Return (x, y) of the center of cell containing provided text 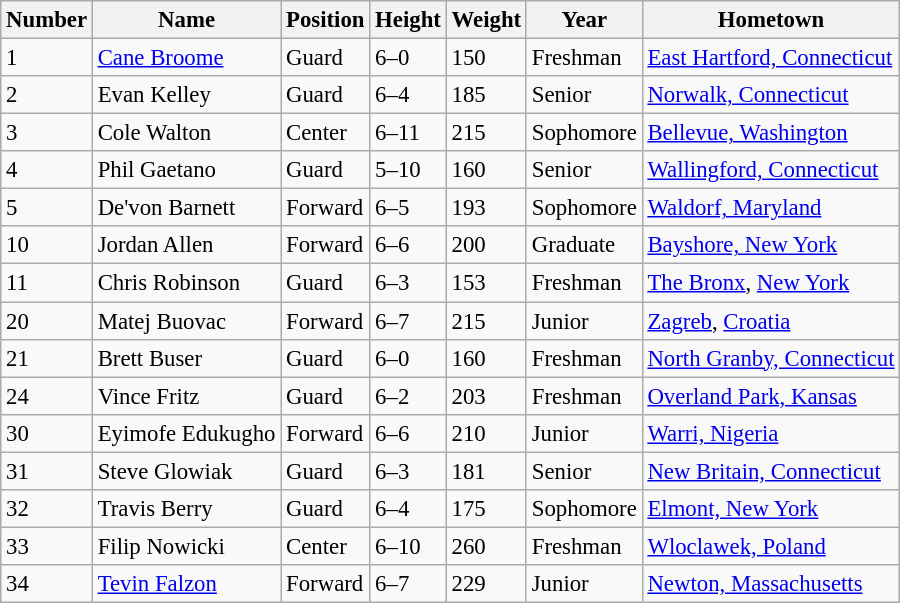
Filip Nowicki (186, 546)
185 (486, 95)
Brett Buser (186, 358)
30 (47, 433)
Newton, Massachusetts (771, 584)
181 (486, 471)
De'von Barnett (186, 208)
Cane Broome (186, 58)
Graduate (584, 245)
Number (47, 20)
260 (486, 546)
6–2 (408, 396)
10 (47, 245)
Evan Kelley (186, 95)
Position (326, 20)
Wloclawek, Poland (771, 546)
Hometown (771, 20)
Tevin Falzon (186, 584)
Matej Buovac (186, 321)
Norwalk, Connecticut (771, 95)
200 (486, 245)
175 (486, 509)
1 (47, 58)
Zagreb, Croatia (771, 321)
5 (47, 208)
31 (47, 471)
Travis Berry (186, 509)
6–11 (408, 133)
6–10 (408, 546)
21 (47, 358)
Jordan Allen (186, 245)
Bayshore, New York (771, 245)
Name (186, 20)
Elmont, New York (771, 509)
229 (486, 584)
Steve Glowiak (186, 471)
Warri, Nigeria (771, 433)
2 (47, 95)
East Hartford, Connecticut (771, 58)
33 (47, 546)
Chris Robinson (186, 283)
Weight (486, 20)
203 (486, 396)
Overland Park, Kansas (771, 396)
Eyimofe Edukugho (186, 433)
153 (486, 283)
193 (486, 208)
34 (47, 584)
4 (47, 170)
32 (47, 509)
Vince Fritz (186, 396)
20 (47, 321)
6–5 (408, 208)
Waldorf, Maryland (771, 208)
The Bronx, New York (771, 283)
150 (486, 58)
210 (486, 433)
5–10 (408, 170)
11 (47, 283)
3 (47, 133)
Year (584, 20)
Wallingford, Connecticut (771, 170)
North Granby, Connecticut (771, 358)
Phil Gaetano (186, 170)
Height (408, 20)
New Britain, Connecticut (771, 471)
Cole Walton (186, 133)
Bellevue, Washington (771, 133)
24 (47, 396)
